Output the [X, Y] coordinate of the center of the cell containing the given text.  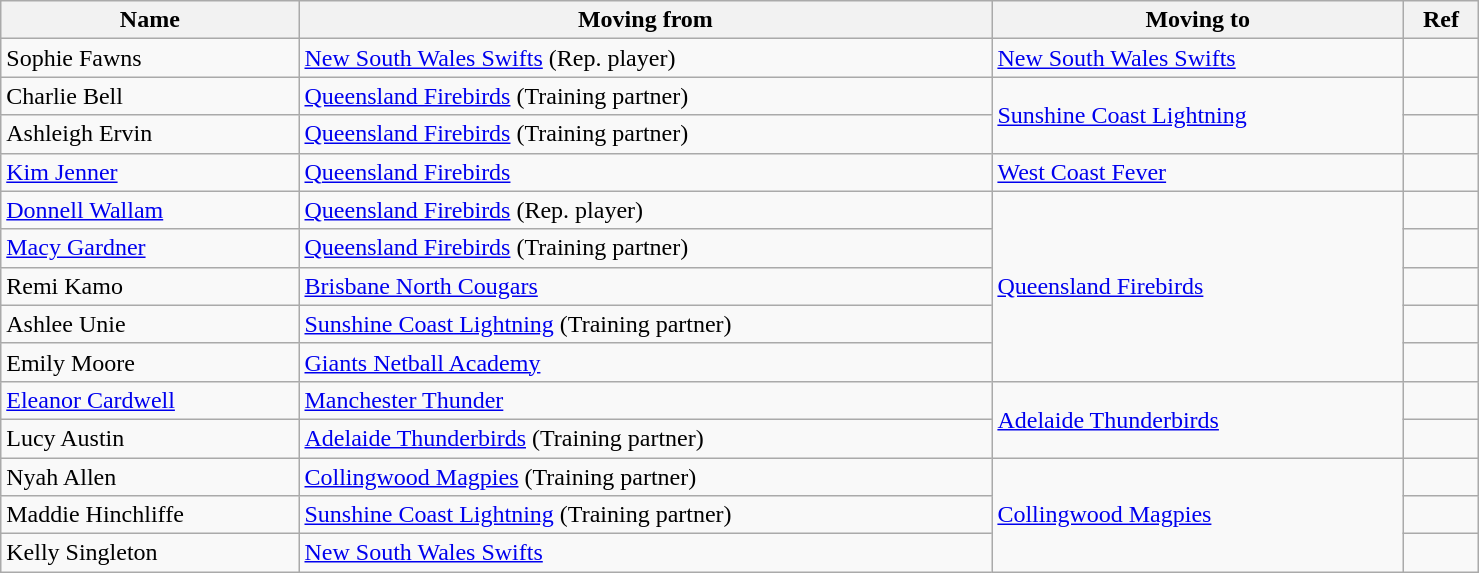
Giants Netball Academy [646, 362]
Adelaide Thunderbirds [1198, 419]
Brisbane North Cougars [646, 286]
Collingwood Magpies [1198, 515]
Remi Kamo [150, 286]
Queensland Firebirds (Rep. player) [646, 210]
Name [150, 20]
Lucy Austin [150, 438]
Ref [1441, 20]
Moving to [1198, 20]
Moving from [646, 20]
Kelly Singleton [150, 553]
Eleanor Cardwell [150, 400]
Maddie Hinchliffe [150, 515]
West Coast Fever [1198, 172]
Macy Gardner [150, 248]
Donnell Wallam [150, 210]
New South Wales Swifts (Rep. player) [646, 58]
Nyah Allen [150, 477]
Sunshine Coast Lightning [1198, 115]
Emily Moore [150, 362]
Adelaide Thunderbirds (Training partner) [646, 438]
Charlie Bell [150, 96]
Manchester Thunder [646, 400]
Sophie Fawns [150, 58]
Kim Jenner [150, 172]
Ashlee Unie [150, 324]
Ashleigh Ervin [150, 134]
Collingwood Magpies (Training partner) [646, 477]
